Pinpoint the cell where the given text exists, returning its [X, Y] midpoint coordinate. 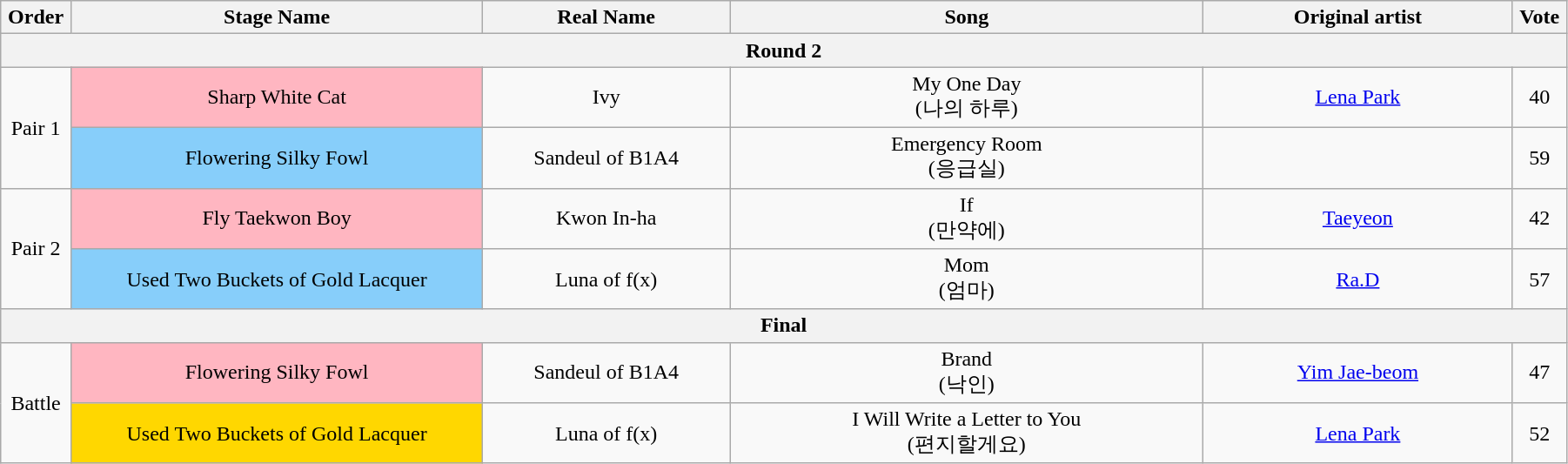
Pair 1 [37, 127]
Round 2 [784, 50]
Kwon In-ha [606, 219]
Fly Taekwon Boy [277, 219]
I Will Write a Letter to You(편지할게요) [967, 434]
47 [1540, 373]
Final [784, 326]
42 [1540, 219]
Stage Name [277, 17]
Vote [1540, 17]
Song [967, 17]
Emergency Room(응급실) [967, 158]
52 [1540, 434]
My One Day(나의 하루) [967, 98]
Real Name [606, 17]
Ra.D [1357, 279]
Pair 2 [37, 249]
Battle [37, 402]
Original artist [1357, 17]
Mom(엄마) [967, 279]
Sharp White Cat [277, 98]
If(만약에) [967, 219]
57 [1540, 279]
Yim Jae-beom [1357, 373]
40 [1540, 98]
59 [1540, 158]
Brand(낙인) [967, 373]
Ivy [606, 98]
Taeyeon [1357, 219]
Order [37, 17]
